Return the [x, y] coordinate for the center point of the cell that contains the specified text.  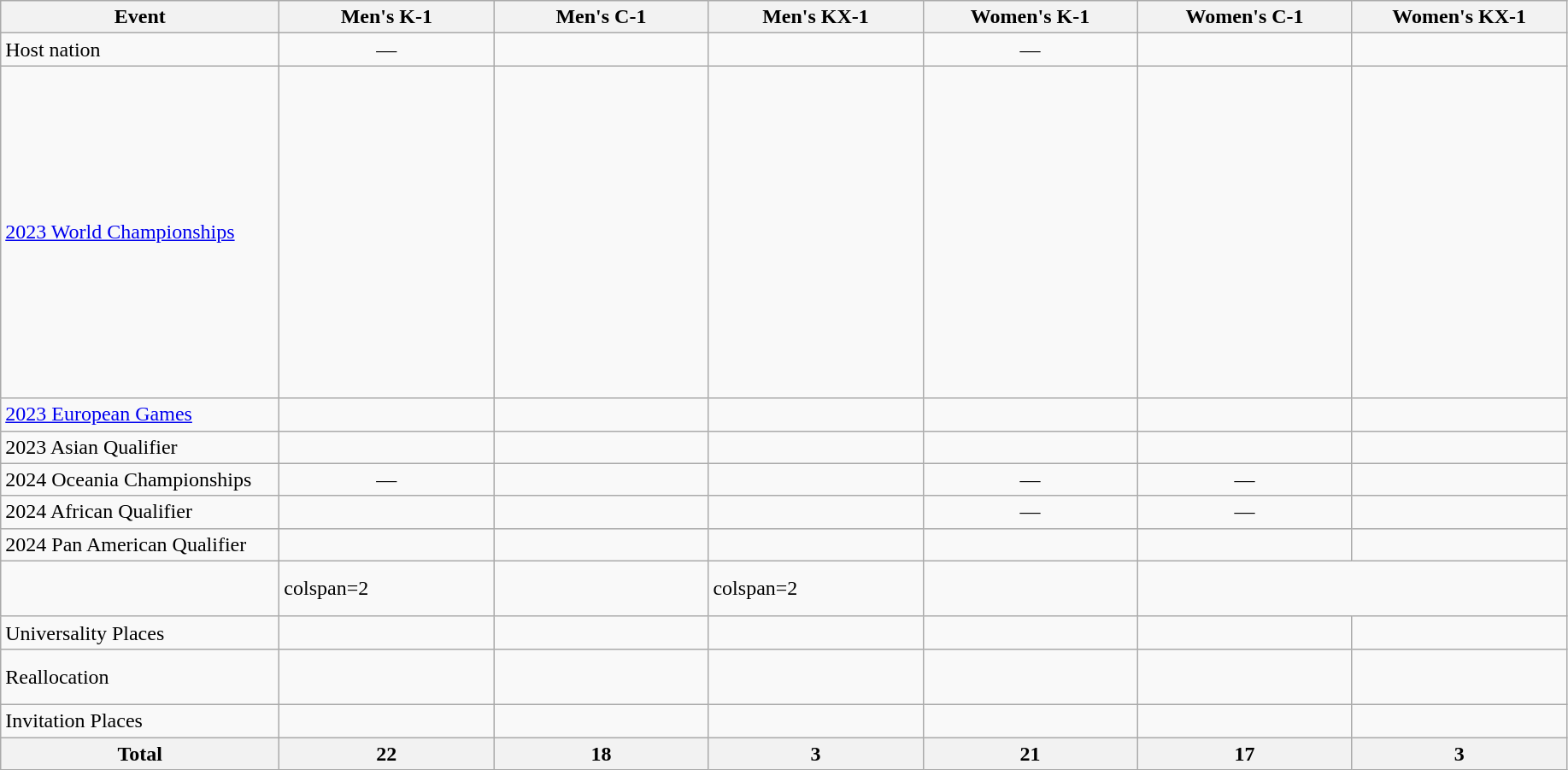
Invitation Places [140, 720]
Host nation [140, 50]
2023 European Games [140, 414]
2024 Pan American Qualifier [140, 544]
21 [1031, 753]
2023 Asian Qualifier [140, 447]
2024 Oceania Championships [140, 479]
Men's K-1 [386, 17]
Men's C-1 [602, 17]
2023 World Championships [140, 232]
Total [140, 753]
18 [602, 753]
Reallocation [140, 677]
Men's KX-1 [815, 17]
Universality Places [140, 632]
Women's K-1 [1031, 17]
Women's C-1 [1244, 17]
17 [1244, 753]
Women's KX-1 [1459, 17]
22 [386, 753]
2024 African Qualifier [140, 512]
Event [140, 17]
